Output the (X, Y) coordinate of the center of the cell containing the given text.  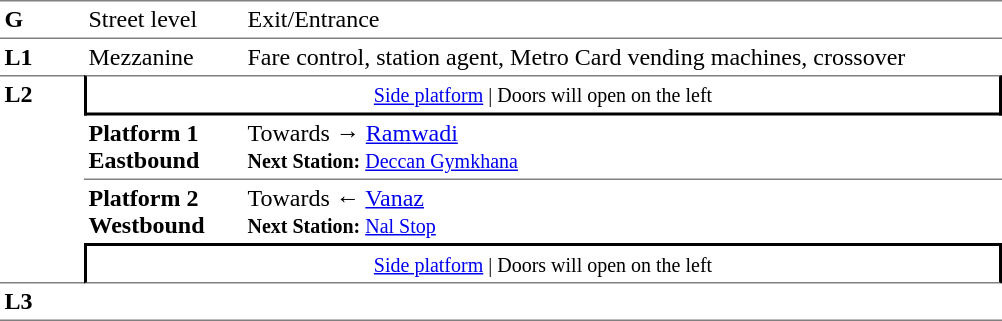
Street level (164, 20)
Towards → RamwadiNext Station: Deccan Gymkhana (622, 148)
Fare control, station agent, Metro Card vending machines, crossover (622, 57)
Platform 1Eastbound (164, 148)
L2 (42, 179)
L1 (42, 57)
Mezzanine (164, 57)
Platform 2Westbound (164, 212)
G (42, 20)
Towards ← VanazNext Station: Nal Stop (622, 212)
Exit/Entrance (622, 20)
